Capture the cell that displays the provided text and extract its (x, y) central coordinate. 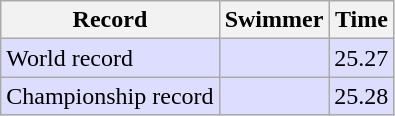
Championship record (110, 96)
Record (110, 20)
Swimmer (274, 20)
World record (110, 58)
25.27 (362, 58)
Time (362, 20)
25.28 (362, 96)
